Find where the given text appears and provide that cell's center as [X, Y] coordinate. 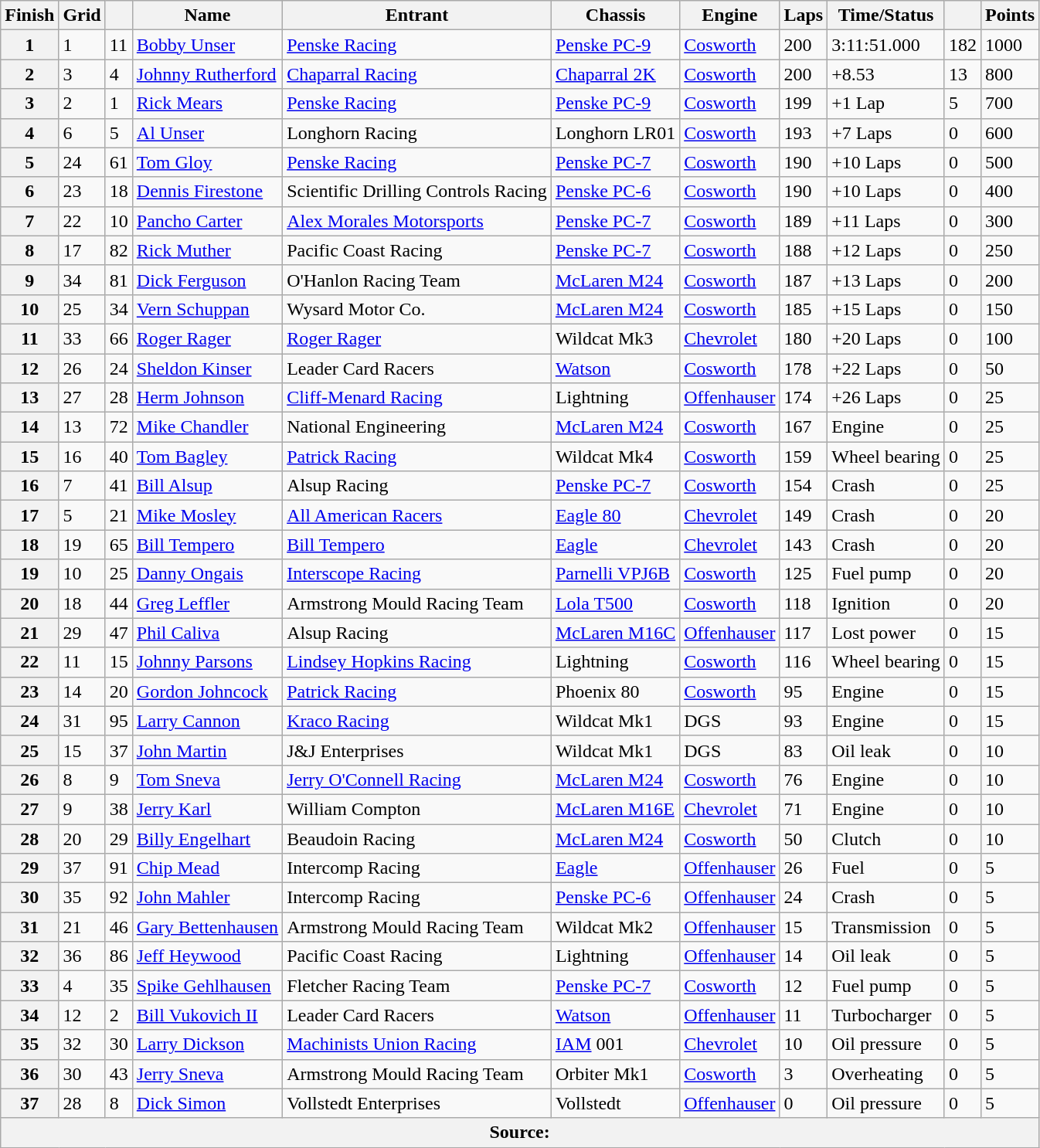
Overheating [886, 1074]
+8.53 [886, 74]
O'Hanlon Racing Team [417, 280]
400 [1009, 192]
+22 Laps [886, 369]
+13 Laps [886, 280]
188 [804, 250]
Mike Chandler [207, 427]
81 [119, 280]
189 [804, 221]
+7 Laps [886, 133]
167 [804, 427]
Finish [29, 15]
Rick Mears [207, 104]
71 [804, 809]
47 [119, 633]
46 [119, 927]
Bobby Unser [207, 45]
IAM 001 [615, 1044]
Transmission [886, 927]
Phoenix 80 [615, 691]
Grid [82, 15]
3:11:51.000 [886, 45]
Wildcat Mk2 [615, 927]
Orbiter Mk1 [615, 1074]
Billy Engelhart [207, 838]
All American Racers [417, 515]
Wysard Motor Co. [417, 309]
159 [804, 457]
Scientific Drilling Controls Racing [417, 192]
178 [804, 369]
300 [1009, 221]
700 [1009, 104]
117 [804, 633]
William Compton [417, 809]
John Mahler [207, 898]
83 [804, 750]
82 [119, 250]
Vollstedt [615, 1103]
149 [804, 515]
600 [1009, 133]
76 [804, 779]
Beaudoin Racing [417, 838]
1000 [1009, 45]
Wildcat Mk3 [615, 338]
Rick Muther [207, 250]
Interscope Racing [417, 574]
86 [119, 956]
150 [1009, 309]
Clutch [886, 838]
Gary Bettenhausen [207, 927]
Cliff-Menard Racing [417, 398]
61 [119, 162]
Danny Ongais [207, 574]
Tom Gloy [207, 162]
93 [804, 721]
500 [1009, 162]
43 [119, 1074]
Longhorn Racing [417, 133]
116 [804, 662]
800 [1009, 74]
65 [119, 545]
Parnelli VPJ6B [615, 574]
Larry Cannon [207, 721]
Greg Leffler [207, 603]
187 [804, 280]
72 [119, 427]
McLaren M16C [615, 633]
154 [804, 486]
Lola T500 [615, 603]
Jerry Sneva [207, 1074]
Sheldon Kinser [207, 369]
Jeff Heywood [207, 956]
180 [804, 338]
Longhorn LR01 [615, 133]
Larry Dickson [207, 1044]
Chaparral Racing [417, 74]
Johnny Rutherford [207, 74]
182 [963, 45]
Wildcat Mk4 [615, 457]
125 [804, 574]
Dennis Firestone [207, 192]
Tom Sneva [207, 779]
Gordon Johncock [207, 691]
McLaren M16E [615, 809]
Time/Status [886, 15]
Chassis [615, 15]
Mike Mosley [207, 515]
199 [804, 104]
+26 Laps [886, 398]
Herm Johnson [207, 398]
Kraco Racing [417, 721]
Jerry Karl [207, 809]
Tom Bagley [207, 457]
100 [1009, 338]
J&J Enterprises [417, 750]
Johnny Parsons [207, 662]
38 [119, 809]
250 [1009, 250]
Dick Simon [207, 1103]
Bill Alsup [207, 486]
Phil Caliva [207, 633]
66 [119, 338]
+12 Laps [886, 250]
Ignition [886, 603]
Al Unser [207, 133]
Turbocharger [886, 1015]
+11 Laps [886, 221]
185 [804, 309]
Bill Vukovich II [207, 1015]
91 [119, 868]
+15 Laps [886, 309]
Pancho Carter [207, 221]
+1 Lap [886, 104]
40 [119, 457]
Machinists Union Racing [417, 1044]
Jerry O'Connell Racing [417, 779]
Eagle 80 [615, 515]
Alex Morales Motorsports [417, 221]
Chip Mead [207, 868]
Entrant [417, 15]
Vollstedt Enterprises [417, 1103]
National Engineering [417, 427]
Fuel [886, 868]
Spike Gehlhausen [207, 986]
174 [804, 398]
41 [119, 486]
Lindsey Hopkins Racing [417, 662]
193 [804, 133]
44 [119, 603]
Fletcher Racing Team [417, 986]
Source: [520, 1133]
Vern Schuppan [207, 309]
Laps [804, 15]
+20 Laps [886, 338]
Points [1009, 15]
Dick Ferguson [207, 280]
143 [804, 545]
Name [207, 15]
Lost power [886, 633]
92 [119, 898]
Chaparral 2K [615, 74]
118 [804, 603]
John Martin [207, 750]
